Search for the cell housing the specified text and yield its [X, Y] center coordinate. 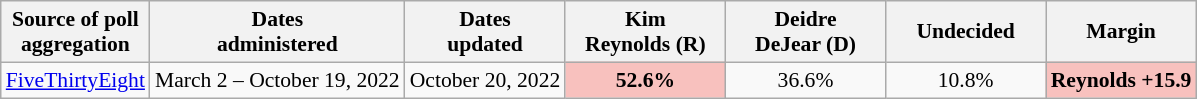
Source of pollaggregation [76, 32]
Undecided [966, 32]
October 20, 2022 [486, 80]
10.8% [966, 80]
52.6% [645, 80]
March 2 – October 19, 2022 [278, 80]
KimReynolds (R) [645, 32]
DeidreDeJear (D) [805, 32]
Datesadministered [278, 32]
36.6% [805, 80]
Reynolds +15.9 [1122, 80]
Margin [1122, 32]
Datesupdated [486, 32]
FiveThirtyEight [76, 80]
